Return the (x, y) coordinate for the center point of the cell that contains the specified text.  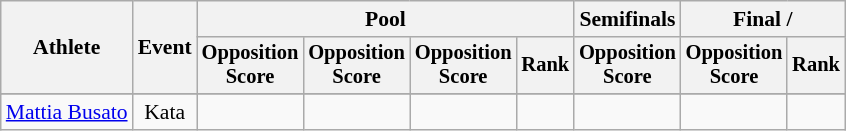
Pool (386, 19)
Kata (165, 112)
Semifinals (628, 19)
Athlete (67, 48)
Final / (763, 19)
Mattia Busato (67, 112)
Event (165, 48)
